Output the (X, Y) coordinate of the center of the cell containing the given text.  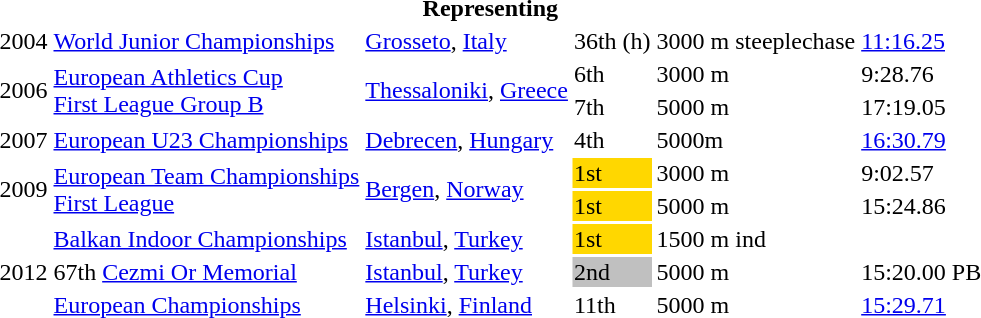
Debrecen, Hungary (467, 140)
World Junior Championships (206, 41)
Bergen, Norway (467, 190)
67th Cezmi Or Memorial (206, 272)
4th (612, 140)
2nd (612, 272)
European Athletics CupFirst League Group B (206, 90)
1500 m ind (756, 239)
Balkan Indoor Championships (206, 239)
3000 m steeplechase (756, 41)
6th (612, 74)
Grosseto, Italy (467, 41)
5000m (756, 140)
7th (612, 107)
European Team ChampionshipsFirst League (206, 190)
36th (h) (612, 41)
Thessaloniki, Greece (467, 90)
European U23 Championships (206, 140)
